Search for the cell housing the specified text and yield its (x, y) center coordinate. 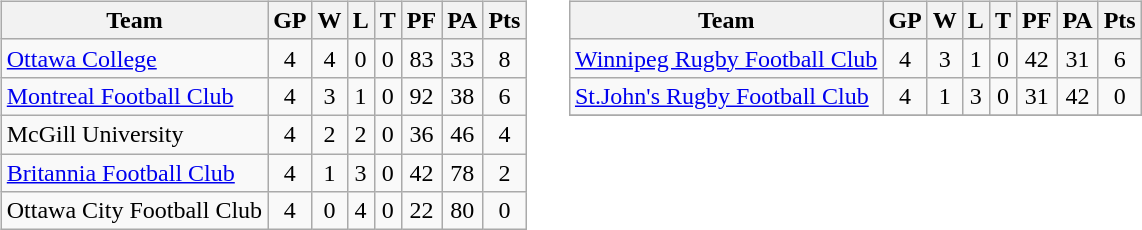
80 (462, 211)
St.John's Rugby Football Club (726, 96)
Ottawa City Football Club (134, 211)
78 (462, 173)
46 (462, 134)
Winnipeg Rugby Football Club (726, 58)
8 (504, 58)
McGill University (134, 134)
Ottawa College (134, 58)
36 (421, 134)
83 (421, 58)
Montreal Football Club (134, 96)
Britannia Football Club (134, 173)
92 (421, 96)
33 (462, 58)
22 (421, 211)
38 (462, 96)
